Return the (X, Y) coordinate for the center point of the cell that contains the specified text.  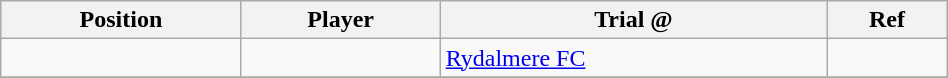
Trial @ (633, 20)
Player (340, 20)
Rydalmere FC (633, 58)
Position (121, 20)
Ref (888, 20)
